Return (x, y) of the center of cell containing provided text 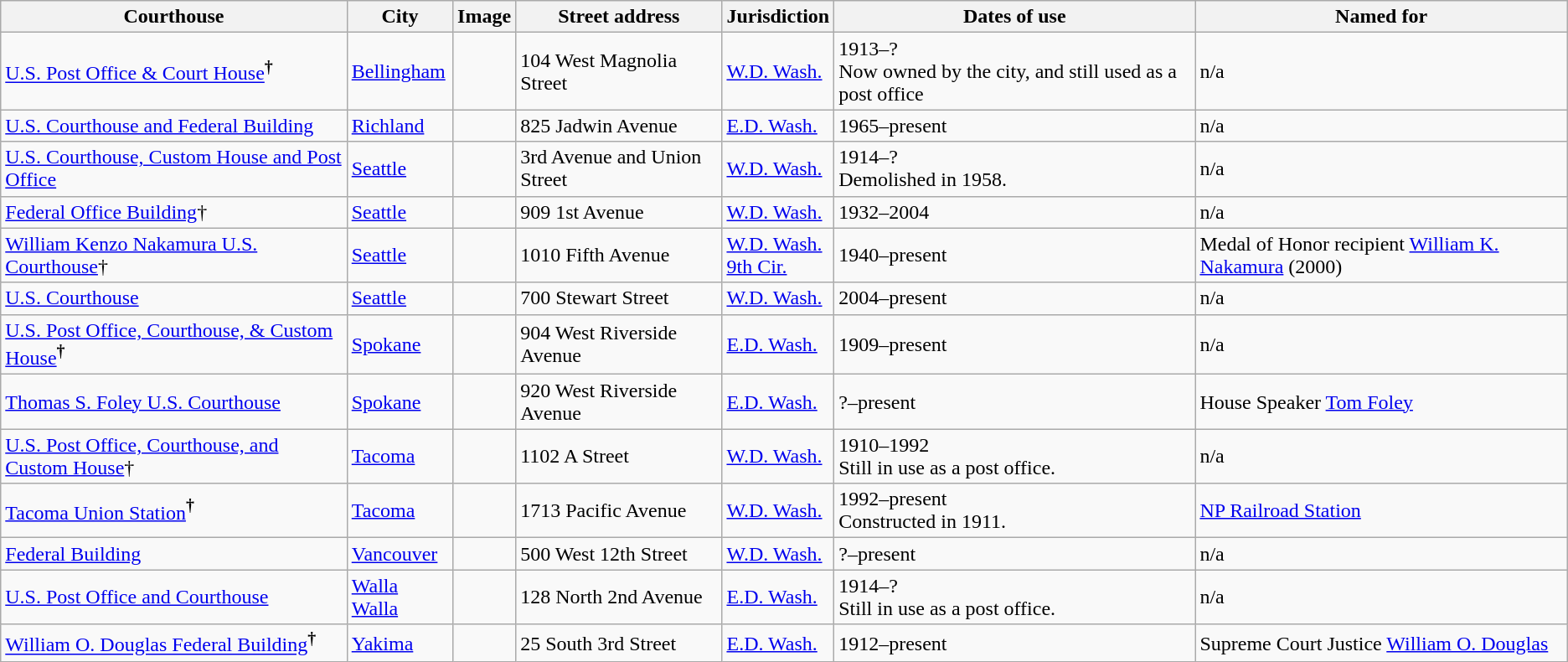
Federal Office Building† (174, 212)
1913–?Now owned by the city, and still used as a post office (1015, 71)
128 North 2nd Avenue (619, 597)
1010 Fifth Avenue (619, 255)
909 1st Avenue (619, 212)
825 Jadwin Avenue (619, 126)
Supreme Court Justice William O. Douglas (1381, 644)
1912–present (1015, 644)
Bellingham (400, 71)
700 Stewart Street (619, 298)
Image (484, 17)
Street address (619, 17)
W.D. Wash.9th Cir. (778, 255)
Vancouver (400, 554)
Named for (1381, 17)
1713 Pacific Avenue (619, 511)
Richland (400, 126)
Jurisdiction (778, 17)
Walla Walla (400, 597)
920 West Riverside Avenue (619, 402)
U.S. Courthouse and Federal Building (174, 126)
1909–present (1015, 344)
1914–?Demolished in 1958. (1015, 169)
Dates of use (1015, 17)
904 West Riverside Avenue (619, 344)
1940–present (1015, 255)
U.S. Post Office, Courthouse, & Custom House† (174, 344)
City (400, 17)
25 South 3rd Street (619, 644)
Medal of Honor recipient William K. Nakamura (2000) (1381, 255)
U.S. Post Office & Court House† (174, 71)
3rd Avenue and Union Street (619, 169)
U.S. Courthouse (174, 298)
William Kenzo Nakamura U.S. Courthouse† (174, 255)
Federal Building (174, 554)
Yakima (400, 644)
104 West Magnolia Street (619, 71)
1102 A Street (619, 456)
1914–?Still in use as a post office. (1015, 597)
500 West 12th Street (619, 554)
U.S. Post Office and Courthouse (174, 597)
Tacoma Union Station† (174, 511)
1992–presentConstructed in 1911. (1015, 511)
1965–present (1015, 126)
1932–2004 (1015, 212)
Courthouse (174, 17)
U.S. Courthouse, Custom House and Post Office (174, 169)
Thomas S. Foley U.S. Courthouse (174, 402)
House Speaker Tom Foley (1381, 402)
1910–1992Still in use as a post office. (1015, 456)
U.S. Post Office, Courthouse, and Custom House† (174, 456)
NP Railroad Station (1381, 511)
2004–present (1015, 298)
William O. Douglas Federal Building† (174, 644)
